Return (X, Y) of the center of cell containing provided text 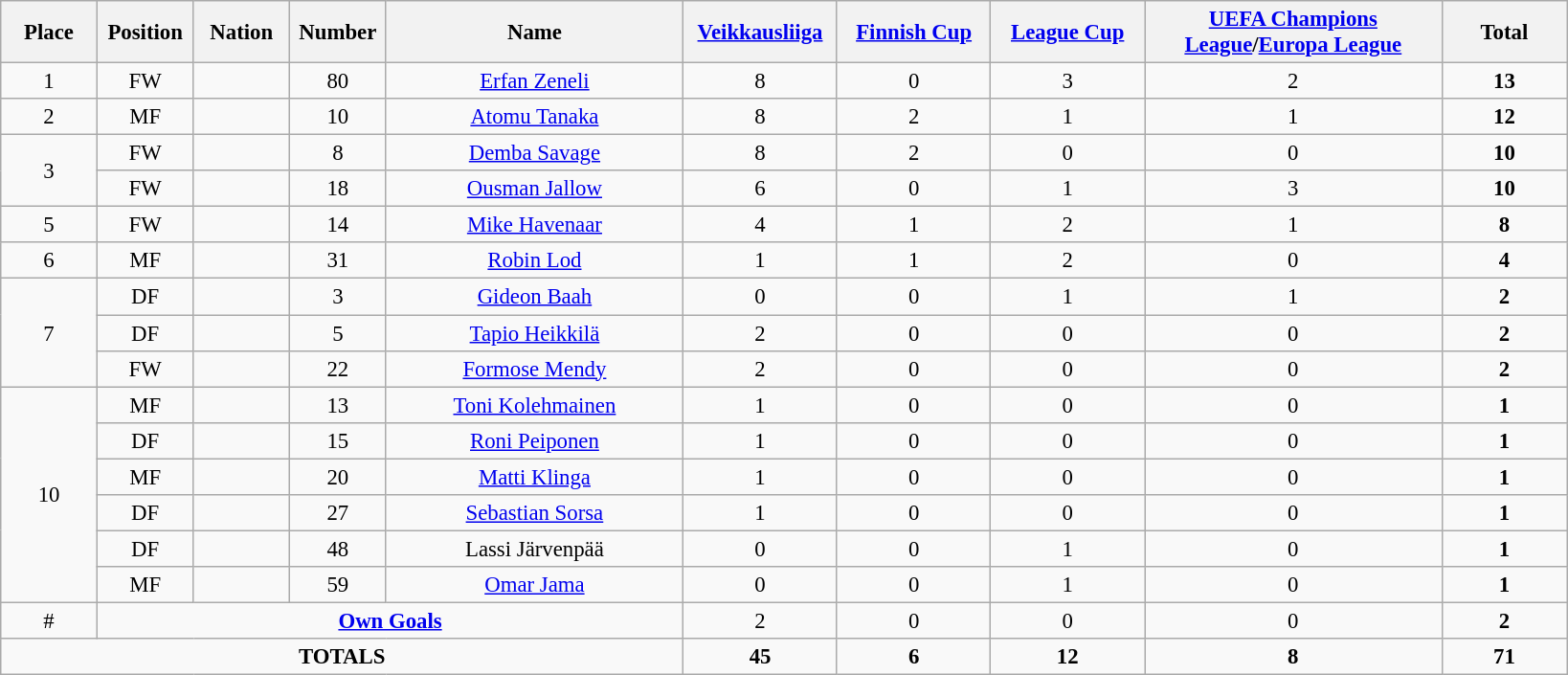
# (50, 620)
Formose Mendy (534, 369)
Own Goals (390, 620)
Omar Jama (534, 585)
Gideon Baah (534, 297)
Nation (241, 33)
7 (50, 333)
Position (146, 33)
Demba Savage (534, 153)
18 (339, 189)
Atomu Tanaka (534, 117)
48 (339, 549)
Erfan Zeneli (534, 81)
20 (339, 477)
Name (534, 33)
15 (339, 440)
Matti Klinga (534, 477)
Roni Peiponen (534, 440)
71 (1505, 657)
80 (339, 81)
Total (1505, 33)
UEFA Champions League/Europa League (1294, 33)
Lassi Järvenpää (534, 549)
31 (339, 261)
Number (339, 33)
Veikkausliiga (760, 33)
TOTALS (343, 657)
Sebastian Sorsa (534, 513)
Toni Kolehmainen (534, 405)
Place (50, 33)
27 (339, 513)
14 (339, 225)
Mike Havenaar (534, 225)
Robin Lod (534, 261)
22 (339, 369)
59 (339, 585)
45 (760, 657)
Tapio Heikkilä (534, 333)
Ousman Jallow (534, 189)
Finnish Cup (913, 33)
League Cup (1068, 33)
